Determine the [x, y] coordinate at the center of the cell enclosing the given text.  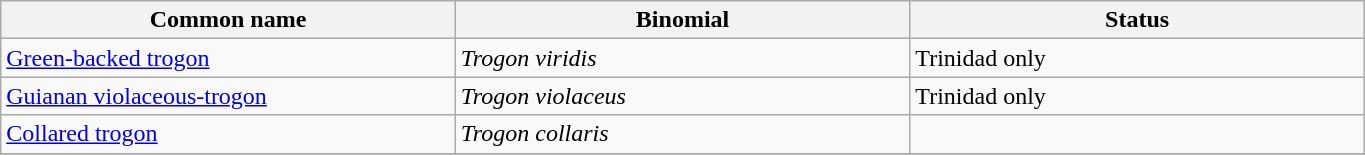
Binomial [682, 20]
Trogon violaceus [682, 96]
Common name [228, 20]
Trogon viridis [682, 58]
Guianan violaceous-trogon [228, 96]
Status [1138, 20]
Collared trogon [228, 134]
Green-backed trogon [228, 58]
Trogon collaris [682, 134]
